Find where the given text appears and provide that cell's center as (X, Y) coordinate. 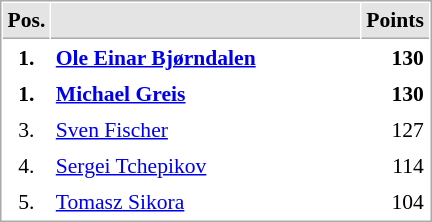
Sven Fischer (206, 129)
Pos. (26, 21)
5. (26, 201)
127 (396, 129)
Tomasz Sikora (206, 201)
Sergei Tchepikov (206, 165)
Points (396, 21)
4. (26, 165)
Ole Einar Bjørndalen (206, 57)
3. (26, 129)
114 (396, 165)
Michael Greis (206, 93)
104 (396, 201)
